Search for the cell housing the specified text and yield its (X, Y) center coordinate. 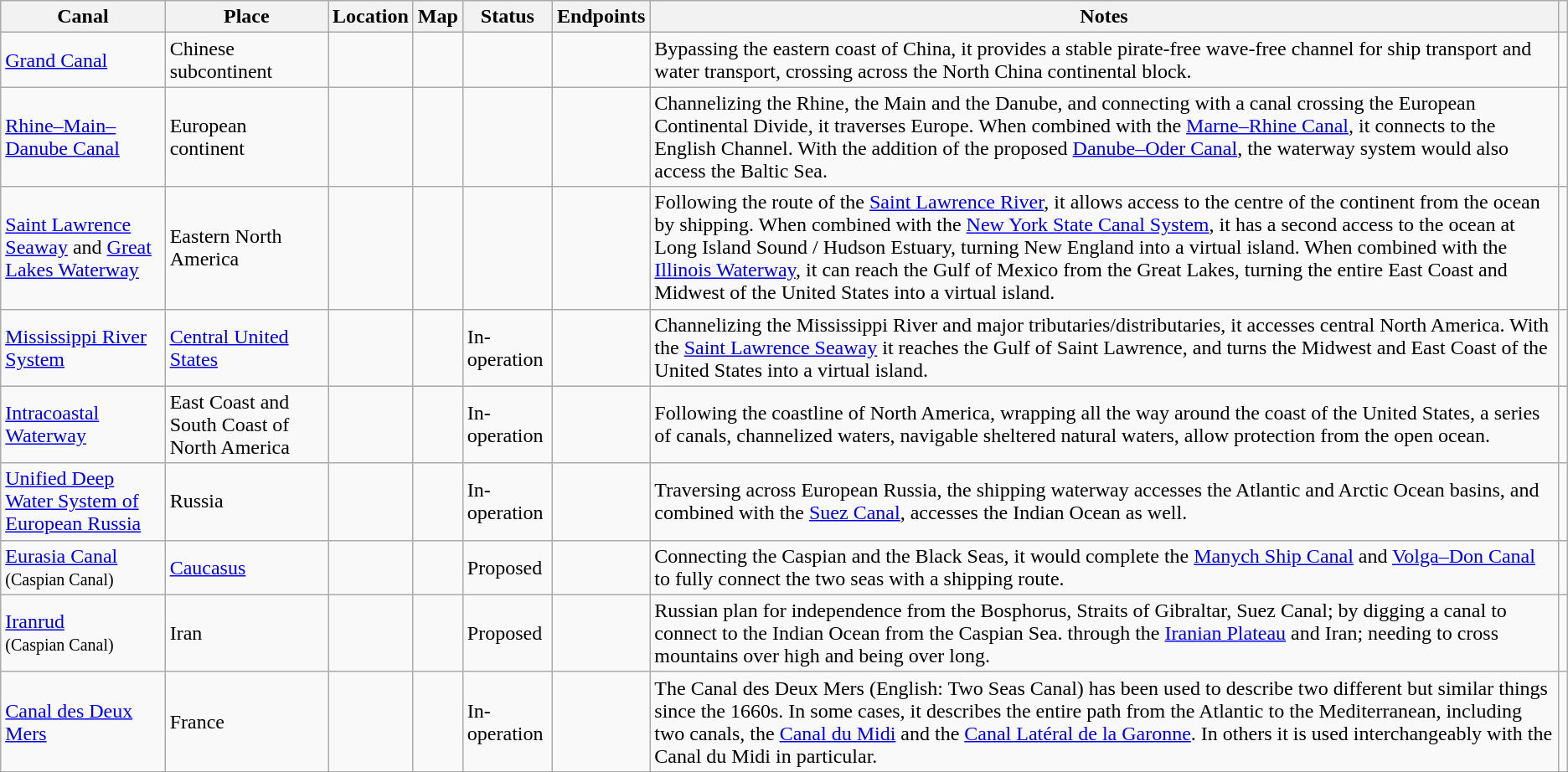
Endpoints (601, 17)
Place (246, 17)
Unified Deep Water System of European Russia (83, 502)
Iran (246, 633)
France (246, 722)
Mississippi River System (83, 347)
Notes (1104, 17)
Intracoastal Waterway (83, 425)
Map (437, 17)
Location (371, 17)
European continent (246, 137)
East Coast and South Coast of North America (246, 425)
Canal des Deux Mers (83, 722)
Status (508, 17)
Iranrud (Caspian Canal) (83, 633)
Eurasia Canal (Caspian Canal) (83, 568)
Chinese subcontinent (246, 60)
Central United States (246, 347)
Rhine–Main–Danube Canal (83, 137)
Canal (83, 17)
Russia (246, 502)
Saint Lawrence Seaway and Great Lakes Waterway (83, 248)
Caucasus (246, 568)
Grand Canal (83, 60)
Eastern North America (246, 248)
